Determine the (X, Y) coordinate at the center of the cell enclosing the given text.  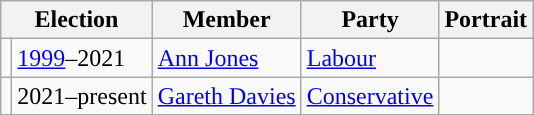
2021–present (82, 96)
Labour (370, 58)
Election (76, 20)
Member (226, 20)
Gareth Davies (226, 96)
Conservative (370, 96)
1999–2021 (82, 58)
Party (370, 20)
Ann Jones (226, 58)
Portrait (486, 20)
